Extract the [X, Y] coordinate from the center of the cell holding the provided text.  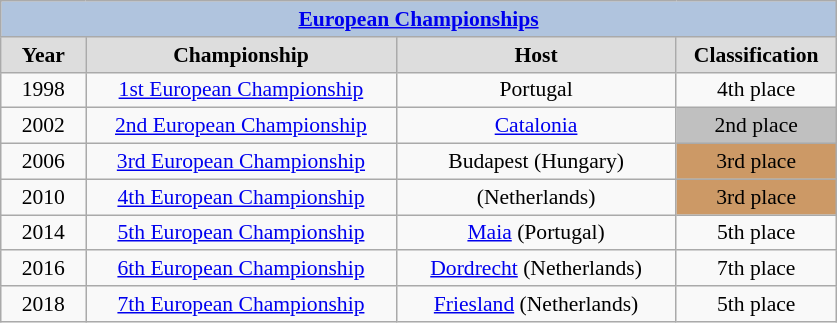
2nd European Championship [241, 126]
Budapest (Hungary) [536, 162]
2002 [44, 126]
7th European Championship [241, 304]
European Championships [419, 19]
Classification [756, 55]
1998 [44, 90]
2016 [44, 269]
Portugal [536, 90]
4th European Championship [241, 197]
2nd place [756, 126]
Maia (Portugal) [536, 233]
Championship [241, 55]
(Netherlands) [536, 197]
7th place [756, 269]
6th European Championship [241, 269]
Catalonia [536, 126]
2014 [44, 233]
Host [536, 55]
5th European Championship [241, 233]
1st European Championship [241, 90]
Friesland (Netherlands) [536, 304]
4th place [756, 90]
Dordrecht (Netherlands) [536, 269]
2006 [44, 162]
2018 [44, 304]
Year [44, 55]
3rd European Championship [241, 162]
2010 [44, 197]
